Find where the given text appears and provide that cell's center as (X, Y) coordinate. 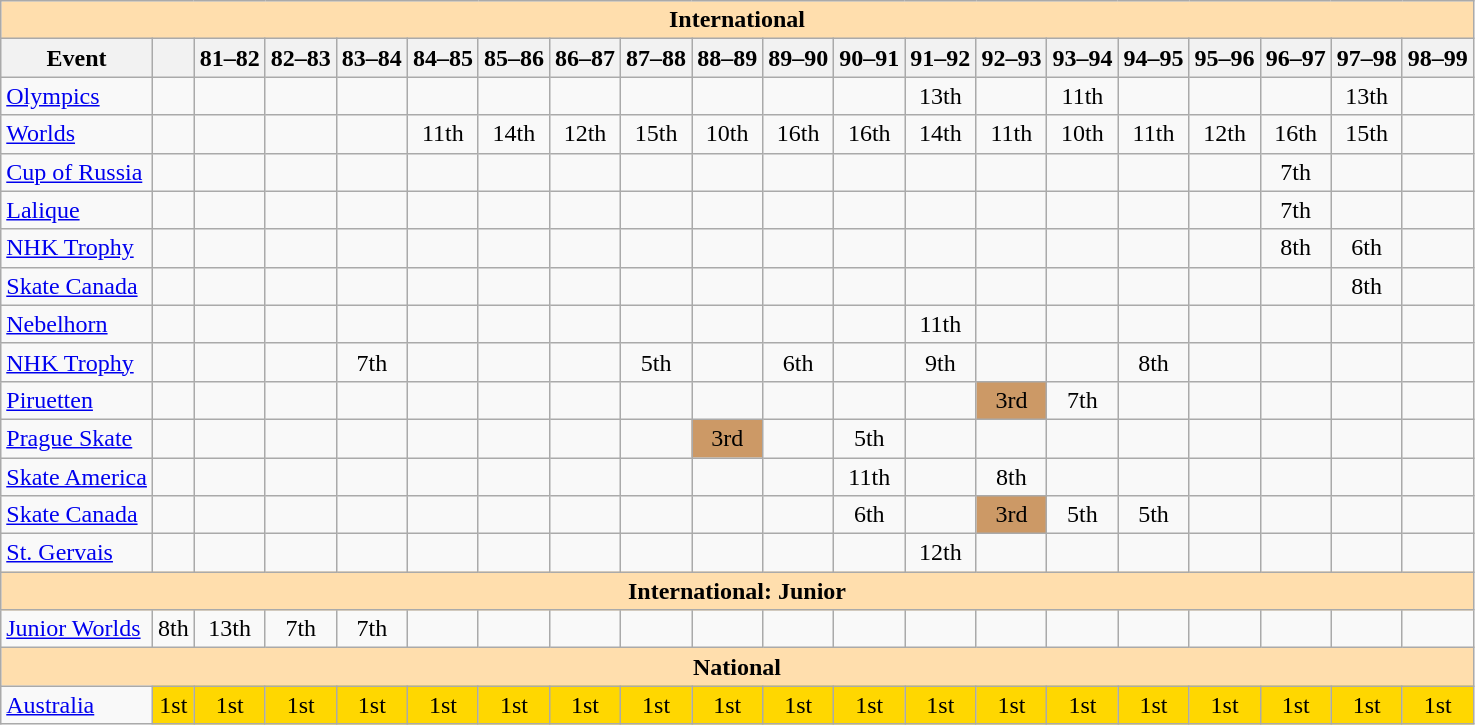
St. Gervais (77, 553)
International: Junior (738, 591)
95–96 (1224, 58)
Piruetten (77, 400)
Prague Skate (77, 438)
84–85 (442, 58)
Nebelhorn (77, 324)
National (738, 667)
88–89 (728, 58)
92–93 (1012, 58)
97–98 (1366, 58)
90–91 (870, 58)
Worlds (77, 134)
82–83 (300, 58)
94–95 (1154, 58)
Junior Worlds (77, 629)
Skate America (77, 477)
93–94 (1082, 58)
Olympics (77, 96)
89–90 (798, 58)
9th (940, 362)
87–88 (656, 58)
Australia (77, 705)
Cup of Russia (77, 172)
83–84 (372, 58)
Event (77, 58)
98–99 (1438, 58)
96–97 (1296, 58)
86–87 (584, 58)
91–92 (940, 58)
Lalique (77, 210)
International (738, 20)
81–82 (230, 58)
85–86 (514, 58)
